Capture the cell that displays the provided text and extract its [x, y] central coordinate. 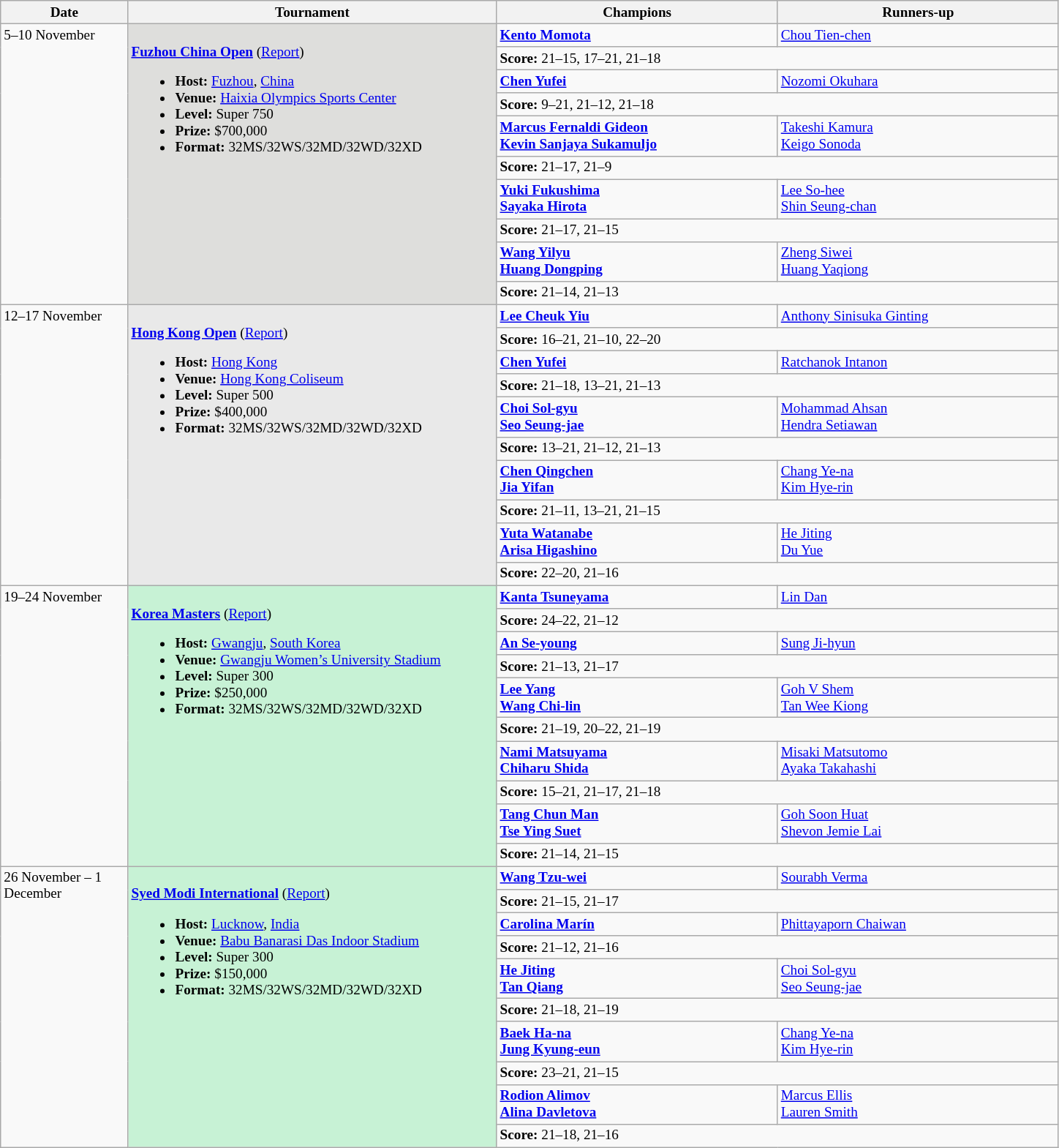
Chou Tien-chen [918, 35]
Takeshi Kamura Keigo Sonoda [918, 136]
Runners-up [918, 12]
Score: 21–18, 21–19 [777, 1010]
Score: 21–19, 20–22, 21–19 [777, 729]
Kento Momota [637, 35]
Goh V Shem Tan Wee Kiong [918, 698]
Kanta Tsuneyama [637, 597]
Lin Dan [918, 597]
Carolina Marín [637, 924]
Misaki Matsutomo Ayaka Takahashi [918, 760]
Hong Kong Open (Report)Host: Hong KongVenue: Hong Kong ColiseumLevel: Super 500Prize: $400,000Format: 32MS/32WS/32MD/32WD/32XD [312, 445]
He Jiting Tan Qiang [637, 978]
Mohammad Ahsan Hendra Setiawan [918, 417]
Score: 21–13, 21–17 [777, 667]
Anthony Sinisuka Ginting [918, 316]
Lee Yang Wang Chi-lin [637, 698]
Lee So-hee Shin Seung-chan [918, 199]
Wang Tzu-wei [637, 878]
Yuki Fukushima Sayaka Hirota [637, 199]
Score: 21–17, 21–15 [777, 230]
Score: 22–20, 21–16 [777, 574]
Ratchanok Intanon [918, 362]
Score: 24–22, 21–12 [777, 620]
19–24 November [64, 726]
Score: 21–11, 13–21, 21–15 [777, 511]
Score: 23–21, 21–15 [777, 1073]
Marcus Fernaldi Gideon Kevin Sanjaya Sukamuljo [637, 136]
Yuta Watanabe Arisa Higashino [637, 542]
Score: 15–21, 21–17, 21–18 [777, 792]
Score: 21–15, 21–17 [777, 901]
Score: 13–21, 21–12, 21–13 [777, 449]
Fuzhou China Open (Report)Host: Fuzhou, ChinaVenue: Haixia Olympics Sports CenterLevel: Super 750Prize: $700,000Format: 32MS/32WS/32MD/32WD/32XD [312, 164]
Score: 21–15, 17–21, 21–18 [777, 59]
Score: 21–18, 13–21, 21–13 [777, 386]
Score: 21–12, 21–16 [777, 948]
Goh Soon Huat Shevon Jemie Lai [918, 823]
Nozomi Okuhara [918, 81]
Baek Ha-na Jung Kyung-eun [637, 1041]
Phittayaporn Chaiwan [918, 924]
Rodion Alimov Alina Davletova [637, 1104]
Tournament [312, 12]
Score: 9–21, 21–12, 21–18 [777, 105]
Marcus Ellis Lauren Smith [918, 1104]
Sourabh Verma [918, 878]
26 November – 1 December [64, 1007]
Score: 16–21, 21–10, 22–20 [777, 339]
12–17 November [64, 445]
Score: 21–17, 21–9 [777, 168]
5–10 November [64, 164]
An Se-young [637, 643]
Date [64, 12]
Score: 21–14, 21–13 [777, 293]
Lee Cheuk Yiu [637, 316]
Champions [637, 12]
Sung Ji-hyun [918, 643]
Score: 21–14, 21–15 [777, 855]
Chen Qingchen Jia Yifan [637, 479]
He Jiting Du Yue [918, 542]
Zheng Siwei Huang Yaqiong [918, 261]
Score: 21–18, 21–16 [777, 1136]
Tang Chun Man Tse Ying Suet [637, 823]
Nami Matsuyama Chiharu Shida [637, 760]
Wang Yilyu Huang Dongping [637, 261]
